Capture the cell that displays the provided text and extract its (x, y) central coordinate. 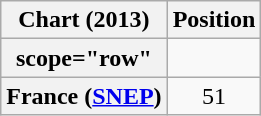
scope="row" (84, 58)
France (SNEP) (84, 96)
Position (214, 20)
51 (214, 96)
Chart (2013) (84, 20)
